Identify which cell holds the provided text, then report its [X, Y] central coordinate. 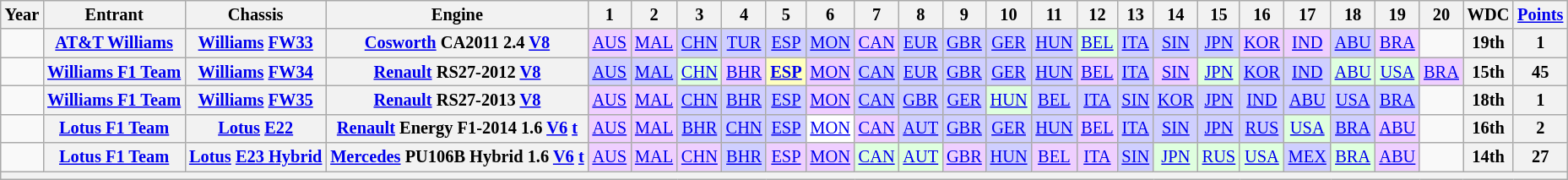
Williams FW34 [255, 72]
14th [1489, 157]
19th [1489, 43]
10 [1009, 14]
11 [1054, 14]
Renault Energy F1-2014 1.6 V6 t [457, 128]
14 [1175, 14]
27 [1540, 157]
15th [1489, 72]
MEX [1307, 157]
8 [920, 14]
16th [1489, 128]
Williams FW35 [255, 100]
Engine [457, 14]
19 [1397, 14]
Mercedes PU106B Hybrid 1.6 V6 t [457, 157]
12 [1097, 14]
45 [1540, 72]
6 [829, 14]
Lotus E23 Hybrid [255, 157]
20 [1441, 14]
18 [1353, 14]
15 [1219, 14]
9 [964, 14]
7 [876, 14]
16 [1261, 14]
13 [1135, 14]
Lotus E22 [255, 128]
Cosworth CA2011 2.4 V8 [457, 43]
4 [745, 14]
17 [1307, 14]
18th [1489, 100]
TUR [745, 43]
Renault RS27-2012 V8 [457, 72]
3 [699, 14]
Chassis [255, 14]
Williams FW33 [255, 43]
Renault RS27-2013 V8 [457, 100]
Points [1540, 14]
Year [22, 14]
WDC [1489, 14]
AT&T Williams [114, 43]
5 [785, 14]
Entrant [114, 14]
